Return the [x, y] coordinate for the center point of the cell that contains the specified text.  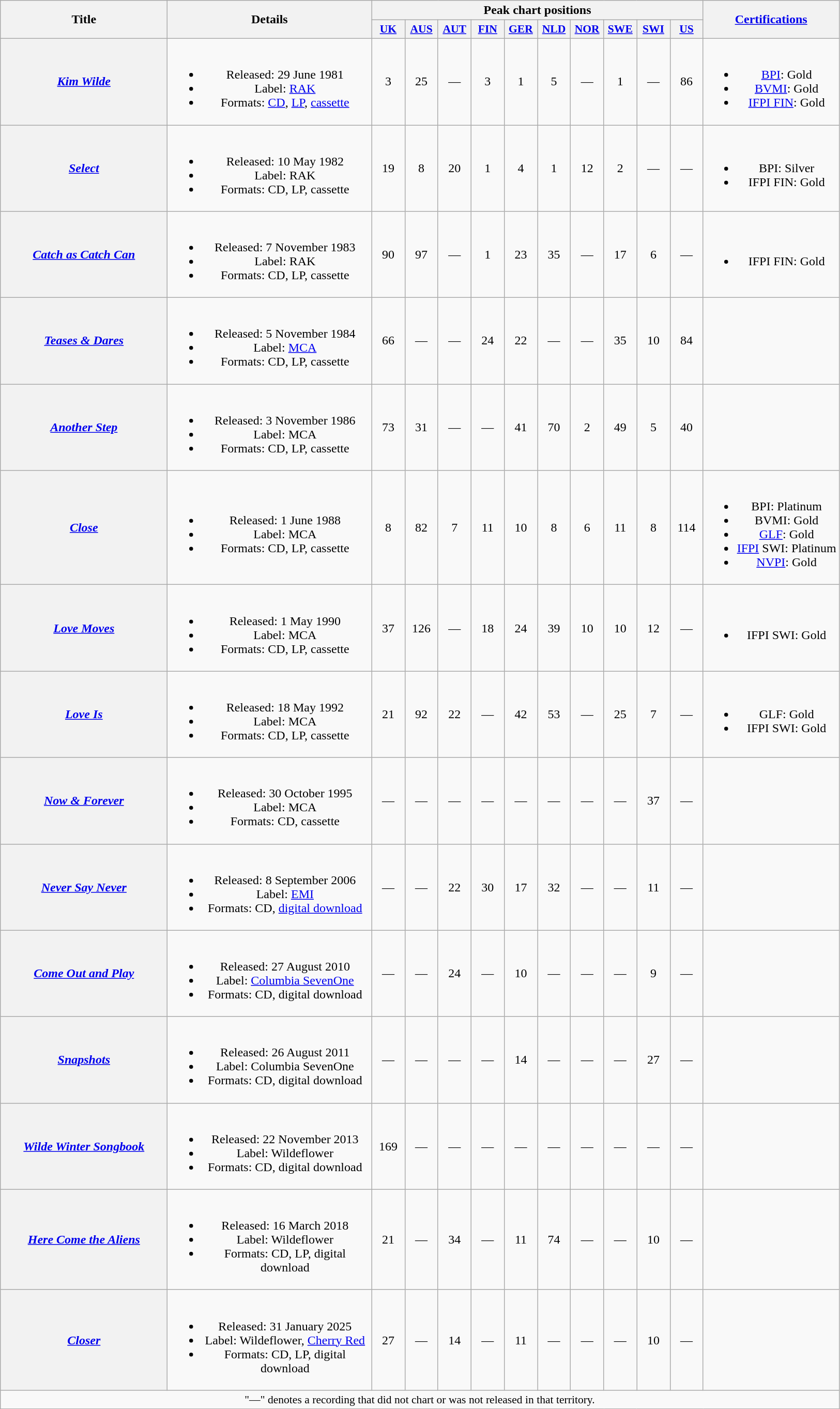
Select [84, 169]
66 [388, 341]
Released: 18 May 1992Label: MCAFormats: CD, LP, cassette [270, 715]
73 [388, 427]
Certifications [771, 20]
31 [421, 427]
Released: 16 March 2018Label: WildeflowerFormats: CD, LP, digital download [270, 1239]
42 [521, 715]
Released: 29 June 1981Label: RAKFormats: CD, LP, cassette [270, 82]
4 [521, 169]
IFPI FIN: Gold [771, 254]
9 [653, 973]
74 [554, 1239]
Come Out and Play [84, 973]
19 [388, 169]
Love Is [84, 715]
Closer [84, 1340]
SWI [653, 29]
39 [554, 628]
BPI: SilverIFPI FIN: Gold [771, 169]
41 [521, 427]
Released: 30 October 1995Label: MCAFormats: CD, cassette [270, 800]
Released: 7 November 1983Label: RAKFormats: CD, LP, cassette [270, 254]
AUS [421, 29]
Love Moves [84, 628]
Released: 1 May 1990Label: MCAFormats: CD, LP, cassette [270, 628]
18 [487, 628]
126 [421, 628]
AUT [454, 29]
40 [686, 427]
169 [388, 1146]
GER [521, 29]
Never Say Never [84, 887]
Details [270, 20]
UK [388, 29]
53 [554, 715]
NOR [587, 29]
Kim Wilde [84, 82]
92 [421, 715]
Title [84, 20]
BPI: GoldBVMI: GoldIFPI FIN: Gold [771, 82]
90 [388, 254]
Released: 26 August 2011Label: Columbia SevenOneFormats: CD, digital download [270, 1060]
86 [686, 82]
Snapshots [84, 1060]
Now & Forever [84, 800]
30 [487, 887]
34 [454, 1239]
SWE [620, 29]
Released: 5 November 1984Label: MCAFormats: CD, LP, cassette [270, 341]
Released: 22 November 2013Label: WildeflowerFormats: CD, digital download [270, 1146]
84 [686, 341]
Another Step [84, 427]
NLD [554, 29]
114 [686, 527]
"—" denotes a recording that did not chart or was not released in that territory. [420, 1399]
FIN [487, 29]
Released: 8 September 2006Label: EMIFormats: CD, digital download [270, 887]
Close [84, 527]
Peak chart positions [538, 10]
Here Come the Aliens [84, 1239]
49 [620, 427]
Wilde Winter Songbook [84, 1146]
Teases & Dares [84, 341]
US [686, 29]
Released: 31 January 2025Label: Wildeflower, Cherry RedFormats: CD, LP, digital download [270, 1340]
20 [454, 169]
70 [554, 427]
Catch as Catch Can [84, 254]
IFPI SWI: Gold [771, 628]
Released: 27 August 2010Label: Columbia SevenOneFormats: CD, digital download [270, 973]
97 [421, 254]
Released: 10 May 1982Label: RAKFormats: CD, LP, cassette [270, 169]
32 [554, 887]
Released: 1 June 1988Label: MCAFormats: CD, LP, cassette [270, 527]
82 [421, 527]
GLF: GoldIFPI SWI: Gold [771, 715]
BPI: PlatinumBVMI: GoldGLF: GoldIFPI SWI: PlatinumNVPI: Gold [771, 527]
23 [521, 254]
Released: 3 November 1986Label: MCAFormats: CD, LP, cassette [270, 427]
